Provide the [x, y] coordinate of the cell's center where the given text is located.  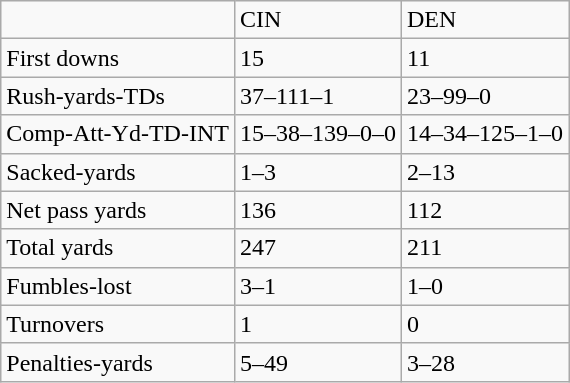
136 [318, 210]
3–1 [318, 286]
Fumbles-lost [118, 286]
Turnovers [118, 324]
23–99–0 [486, 96]
3–28 [486, 362]
1–0 [486, 286]
211 [486, 248]
112 [486, 210]
11 [486, 58]
15 [318, 58]
First downs [118, 58]
Total yards [118, 248]
Net pass yards [118, 210]
15–38–139–0–0 [318, 134]
5–49 [318, 362]
0 [486, 324]
37–111–1 [318, 96]
247 [318, 248]
Sacked-yards [118, 172]
14–34–125–1–0 [486, 134]
1 [318, 324]
1–3 [318, 172]
CIN [318, 20]
Penalties-yards [118, 362]
Rush-yards-TDs [118, 96]
Comp-Att-Yd-TD-INT [118, 134]
2–13 [486, 172]
DEN [486, 20]
